For the text-containing cell, return its midpoint in [x, y] coordinate format. 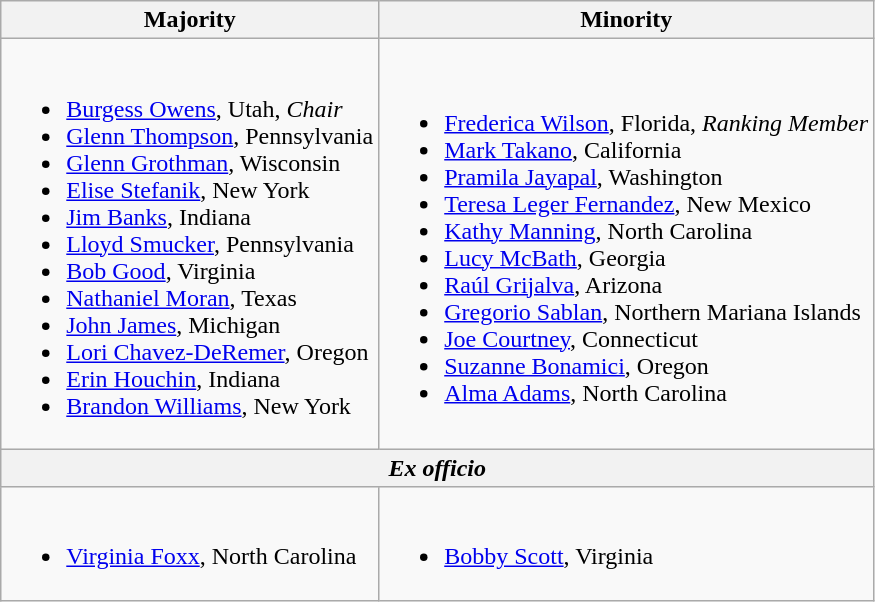
Majority [190, 20]
Minority [626, 20]
Ex officio [438, 468]
Bobby Scott, Virginia [626, 544]
Virginia Foxx, North Carolina [190, 544]
